For the text-containing cell, return its midpoint in [X, Y] coordinate format. 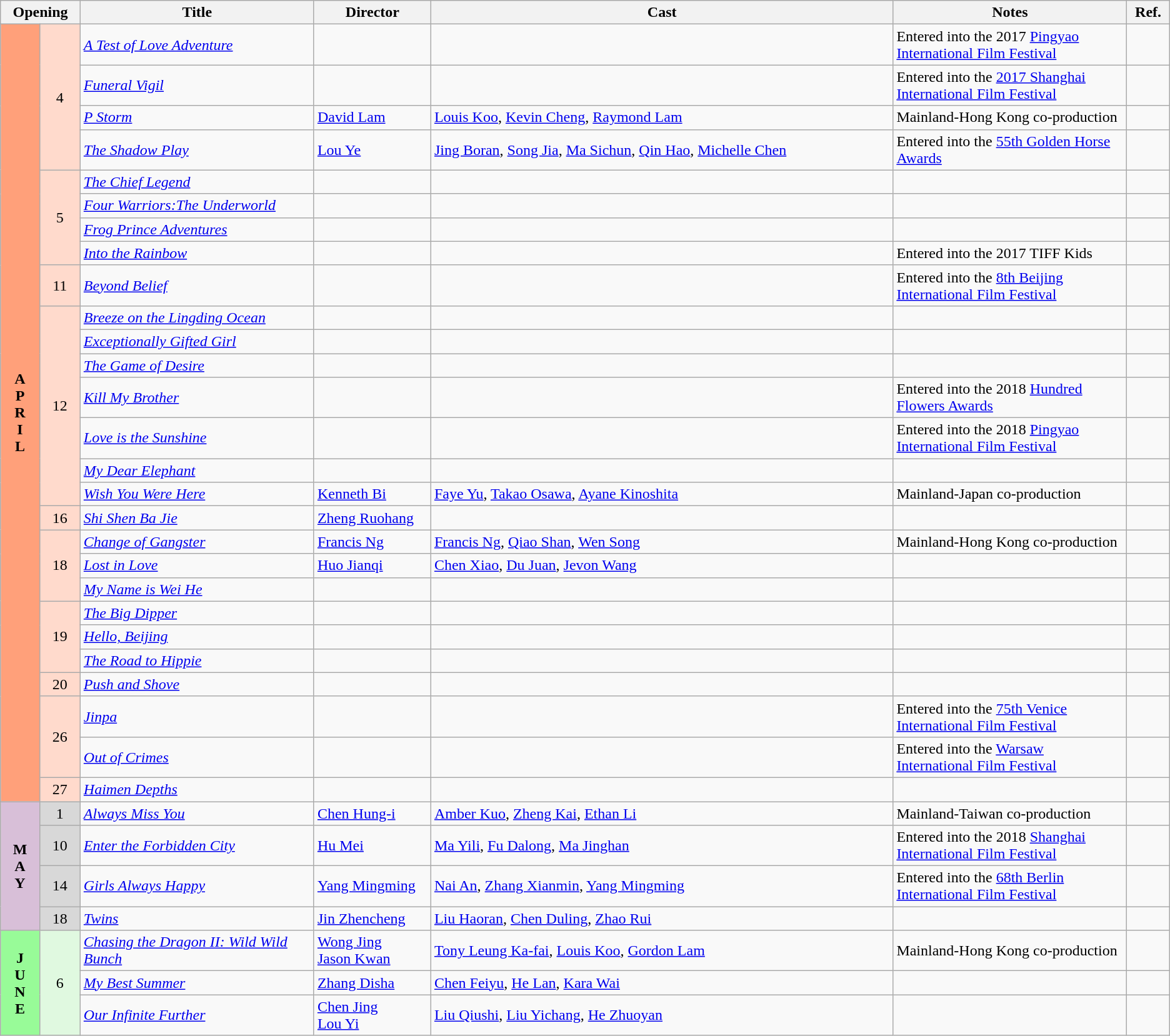
26 [60, 737]
Huo Jianqi [372, 565]
Francis Ng [372, 542]
My Name is Wei He [197, 589]
Jing Boran, Song Jia, Ma Sichun, Qin Hao, Michelle Chen [661, 150]
Liu Haoran, Chen Duling, Zhao Rui [661, 919]
Breeze on the Lingding Ocean [197, 317]
Entered into the 2018 Hundred Flowers Awards [1010, 397]
Hello, Beijing [197, 637]
Entered into the 2017 TIFF Kids [1010, 253]
Entered into the 55th Golden Horse Awards [1010, 150]
Amber Kuo, Zheng Kai, Ethan Li [661, 813]
Lou Ye [372, 150]
Louis Koo, Kevin Cheng, Raymond Lam [661, 117]
Jin Zhencheng [372, 919]
1 [60, 813]
Mainland-Taiwan co-production [1010, 813]
A Test of Love Adventure [197, 45]
6 [60, 983]
Faye Yu, Takao Osawa, Ayane Kinoshita [661, 494]
Tony Leung Ka-fai, Louis Koo, Gordon Lam [661, 951]
Chen Hung-i [372, 813]
Chen Feiyu, He Lan, Kara Wai [661, 983]
Four Warriors:The Underworld [197, 206]
Change of Gangster [197, 542]
Exceptionally Gifted Girl [197, 341]
Girls Always Happy [197, 886]
My Dear Elephant [197, 471]
Push and Shove [197, 684]
Kenneth Bi [372, 494]
Entered into the 2018 Shanghai International Film Festival [1010, 846]
5 [60, 217]
Entered into the 2018 Pingyao International Film Festival [1010, 439]
Hu Mei [372, 846]
MAY [20, 865]
19 [60, 637]
Lost in Love [197, 565]
Wish You Were Here [197, 494]
Entered into the 8th Beijing International Film Festival [1010, 285]
Director [372, 12]
16 [60, 518]
12 [60, 406]
Jinpa [197, 716]
4 [60, 97]
P Storm [197, 117]
Love is the Sunshine [197, 439]
Ref. [1148, 12]
11 [60, 285]
Our Infinite Further [197, 1015]
Francis Ng, Qiao Shan, Wen Song [661, 542]
Zhang Disha [372, 983]
Entered into the 2017 Pingyao International Film Festival [1010, 45]
Shi Shen Ba Jie [197, 518]
Nai An, Zhang Xianmin, Yang Mingming [661, 886]
Haimen Depths [197, 789]
Entered into the 2017 Shanghai International Film Festival [1010, 85]
Title [197, 12]
Funeral Vigil [197, 85]
Frog Prince Adventures [197, 229]
Chasing the Dragon II: Wild Wild Bunch [197, 951]
27 [60, 789]
Twins [197, 919]
My Best Summer [197, 983]
Wong Jing Jason Kwan [372, 951]
Beyond Belief [197, 285]
Entered into the 75th Venice International Film Festival [1010, 716]
Notes [1010, 12]
Chen Jing Lou Yi [372, 1015]
The Big Dipper [197, 613]
David Lam [372, 117]
The Road to Hippie [197, 660]
Into the Rainbow [197, 253]
Liu Qiushi, Liu Yichang, He Zhuoyan [661, 1015]
Always Miss You [197, 813]
Enter the Forbidden City [197, 846]
The Shadow Play [197, 150]
Entered into the 68th Berlin International Film Festival [1010, 886]
14 [60, 886]
The Chief Legend [197, 182]
Yang Mingming [372, 886]
Zheng Ruohang [372, 518]
JUNE [20, 983]
Mainland-Japan co-production [1010, 494]
Ma Yili, Fu Dalong, Ma Jinghan [661, 846]
10 [60, 846]
Opening [41, 12]
Out of Crimes [197, 757]
20 [60, 684]
The Game of Desire [197, 366]
Chen Xiao, Du Juan, Jevon Wang [661, 565]
APRIL [20, 413]
Entered into the Warsaw International Film Festival [1010, 757]
Cast [661, 12]
Kill My Brother [197, 397]
